Output the [x, y] coordinate of the center of the cell containing the given text.  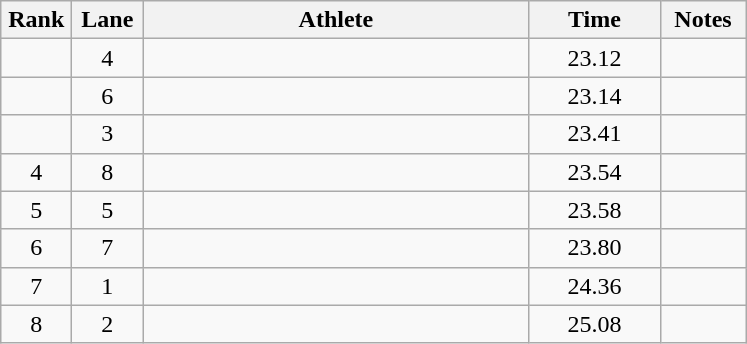
2 [108, 324]
23.58 [594, 210]
23.14 [594, 96]
23.12 [594, 58]
23.54 [594, 172]
Rank [36, 20]
24.36 [594, 286]
25.08 [594, 324]
Lane [108, 20]
Time [594, 20]
23.41 [594, 134]
Notes [703, 20]
1 [108, 286]
Athlete [336, 20]
23.80 [594, 248]
3 [108, 134]
